Determine the [X, Y] coordinate at the center of the cell enclosing the given text.  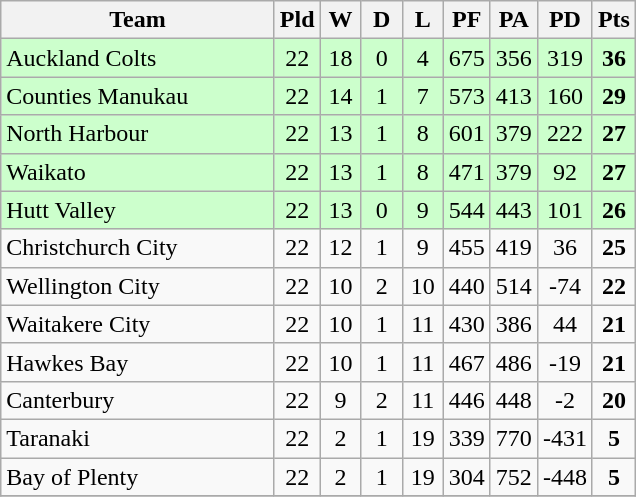
Counties Manukau [138, 96]
101 [564, 210]
455 [466, 248]
467 [466, 362]
44 [564, 324]
Canterbury [138, 400]
Hutt Valley [138, 210]
-2 [564, 400]
L [422, 20]
-19 [564, 362]
4 [422, 58]
514 [514, 286]
D [382, 20]
92 [564, 172]
770 [514, 438]
446 [466, 400]
319 [564, 58]
Hawkes Bay [138, 362]
7 [422, 96]
Pld [297, 20]
486 [514, 362]
Team [138, 20]
North Harbour [138, 134]
Wellington City [138, 286]
752 [514, 477]
339 [466, 438]
573 [466, 96]
471 [466, 172]
Taranaki [138, 438]
544 [466, 210]
20 [614, 400]
Bay of Plenty [138, 477]
Waitakere City [138, 324]
Auckland Colts [138, 58]
25 [614, 248]
443 [514, 210]
-74 [564, 286]
413 [514, 96]
12 [340, 248]
18 [340, 58]
PF [466, 20]
-448 [564, 477]
386 [514, 324]
601 [466, 134]
430 [466, 324]
29 [614, 96]
440 [466, 286]
222 [564, 134]
PD [564, 20]
675 [466, 58]
304 [466, 477]
Waikato [138, 172]
Pts [614, 20]
356 [514, 58]
-431 [564, 438]
26 [614, 210]
Christchurch City [138, 248]
PA [514, 20]
W [340, 20]
160 [564, 96]
14 [340, 96]
419 [514, 248]
448 [514, 400]
